Return the (x, y) coordinate for the center point of the cell that contains the specified text.  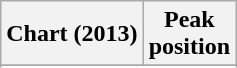
Chart (2013) (72, 34)
Peakposition (189, 34)
